Pinpoint the cell where the given text exists, returning its [x, y] midpoint coordinate. 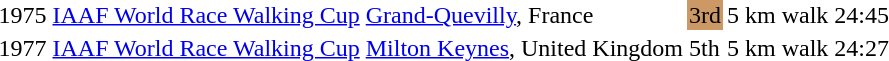
IAAF World Race Walking Cup [206, 15]
Grand-Quevilly, France [524, 15]
5 km walk [778, 15]
3rd [706, 15]
